Find where the given text appears and provide that cell's center as (x, y) coordinate. 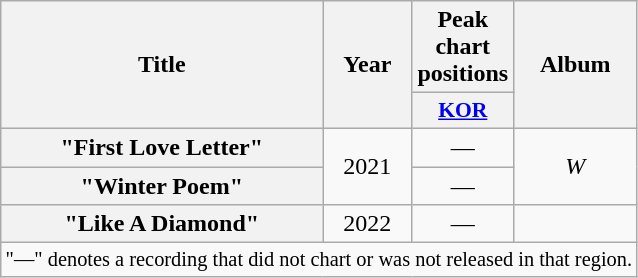
"First Love Letter" (162, 147)
Year (368, 65)
Title (162, 65)
Peak chartpositions (463, 47)
2021 (368, 166)
W (576, 166)
KOR (463, 111)
2022 (368, 224)
"—" denotes a recording that did not chart or was not released in that region. (319, 260)
"Like A Diamond" (162, 224)
Album (576, 65)
"Winter Poem" (162, 185)
